Search for the cell housing the specified text and yield its (x, y) center coordinate. 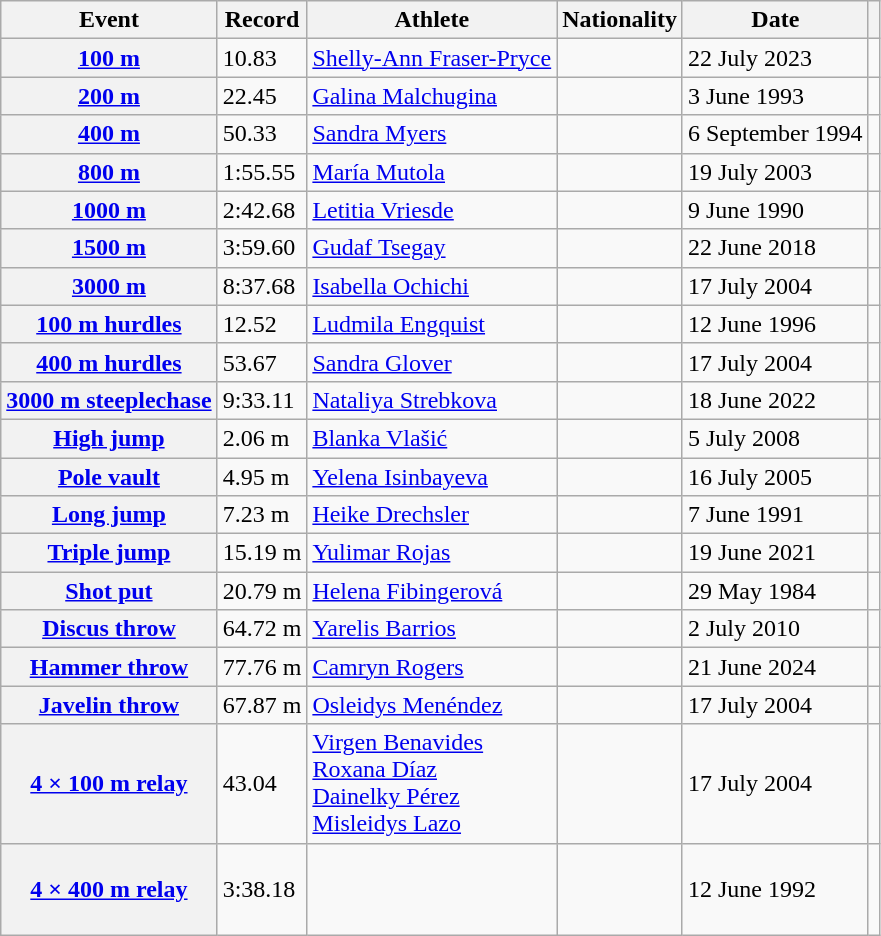
22.45 (262, 96)
María Mutola (432, 172)
Heike Drechsler (432, 515)
7.23 m (262, 515)
Yulimar Rojas (432, 553)
64.72 m (262, 629)
3000 m (109, 286)
Shot put (109, 591)
100 m hurdles (109, 324)
15.19 m (262, 553)
43.04 (262, 784)
Nationality (620, 20)
3:59.60 (262, 248)
19 June 2021 (775, 553)
6 September 1994 (775, 134)
2 July 2010 (775, 629)
Discus throw (109, 629)
Event (109, 20)
Letitia Vriesde (432, 210)
1000 m (109, 210)
1500 m (109, 248)
Helena Fibingerová (432, 591)
21 June 2024 (775, 667)
16 July 2005 (775, 477)
800 m (109, 172)
18 June 2022 (775, 400)
2.06 m (262, 438)
Galina Malchugina (432, 96)
19 July 2003 (775, 172)
9 June 1990 (775, 210)
53.67 (262, 362)
High jump (109, 438)
Camryn Rogers (432, 667)
3 June 1993 (775, 96)
7 June 1991 (775, 515)
Pole vault (109, 477)
Blanka Vlašić (432, 438)
200 m (109, 96)
3:38.18 (262, 889)
100 m (109, 58)
1:55.55 (262, 172)
Yarelis Barrios (432, 629)
Ludmila Engquist (432, 324)
12 June 1992 (775, 889)
3000 m steeplechase (109, 400)
9:33.11 (262, 400)
10.83 (262, 58)
Long jump (109, 515)
Nataliya Strebkova (432, 400)
12 June 1996 (775, 324)
8:37.68 (262, 286)
77.76 m (262, 667)
2:42.68 (262, 210)
Hammer throw (109, 667)
Record (262, 20)
Virgen BenavidesRoxana DíazDainelky PérezMisleidys Lazo (432, 784)
Sandra Glover (432, 362)
Shelly-Ann Fraser-Pryce (432, 58)
5 July 2008 (775, 438)
Javelin throw (109, 705)
Triple jump (109, 553)
Athlete (432, 20)
20.79 m (262, 591)
4 × 100 m relay (109, 784)
Sandra Myers (432, 134)
Isabella Ochichi (432, 286)
50.33 (262, 134)
Gudaf Tsegay (432, 248)
400 m hurdles (109, 362)
400 m (109, 134)
29 May 1984 (775, 591)
12.52 (262, 324)
Date (775, 20)
67.87 m (262, 705)
22 June 2018 (775, 248)
4.95 m (262, 477)
Yelena Isinbayeva (432, 477)
4 × 400 m relay (109, 889)
22 July 2023 (775, 58)
Osleidys Menéndez (432, 705)
